Pinpoint the cell where the given text exists, returning its [X, Y] midpoint coordinate. 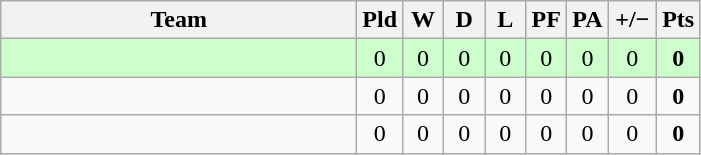
PA [588, 20]
D [464, 20]
Pts [678, 20]
+/− [632, 20]
W [424, 20]
Team [179, 20]
PF [546, 20]
Pld [380, 20]
L [506, 20]
